Return [X, Y] of the center of cell containing provided text 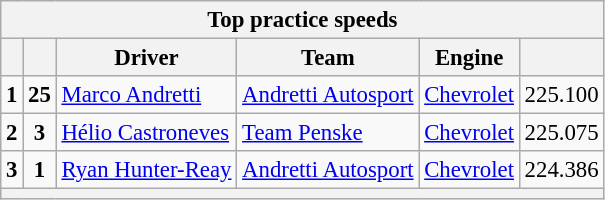
2 [12, 133]
224.386 [562, 170]
225.075 [562, 133]
Marco Andretti [146, 95]
Driver [146, 58]
25 [40, 95]
Top practice speeds [302, 20]
Hélio Castroneves [146, 133]
Team [328, 58]
225.100 [562, 95]
Team Penske [328, 133]
Engine [469, 58]
Ryan Hunter-Reay [146, 170]
